Find where the given text appears and provide that cell's center as [X, Y] coordinate. 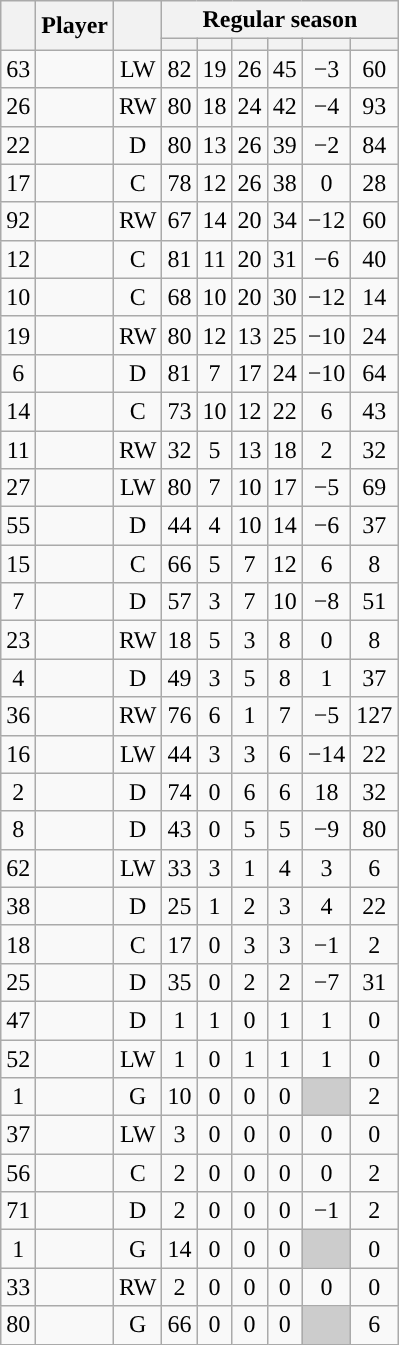
30 [284, 297]
68 [180, 297]
76 [180, 716]
−7 [326, 982]
57 [180, 602]
47 [18, 1020]
−4 [326, 107]
−8 [326, 602]
74 [180, 792]
62 [18, 868]
93 [374, 107]
51 [374, 602]
−2 [326, 145]
49 [180, 678]
−14 [326, 754]
73 [180, 411]
63 [18, 69]
42 [284, 107]
52 [18, 1059]
39 [284, 145]
92 [18, 221]
45 [284, 69]
82 [180, 69]
78 [180, 183]
−3 [326, 69]
16 [18, 754]
Player [75, 26]
15 [18, 564]
34 [284, 221]
23 [18, 640]
127 [374, 716]
36 [18, 716]
56 [18, 1173]
69 [374, 488]
71 [18, 1211]
64 [374, 373]
27 [18, 488]
55 [18, 526]
35 [180, 982]
67 [180, 221]
Regular season [280, 20]
84 [374, 145]
40 [374, 259]
−9 [326, 830]
28 [374, 183]
